Scan for the cell matching the given text and deliver its [X, Y] coordinate at center. 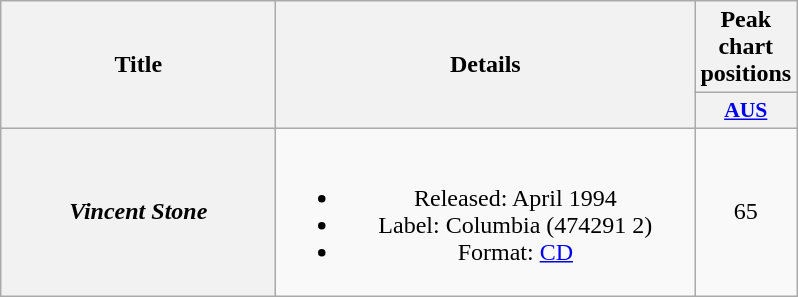
Title [138, 65]
Vincent Stone [138, 212]
65 [746, 212]
Released: April 1994Label: Columbia (474291 2)Format: CD [486, 212]
AUS [746, 111]
Peak chart positions [746, 47]
Details [486, 65]
